Return [X, Y] of the center of cell containing provided text 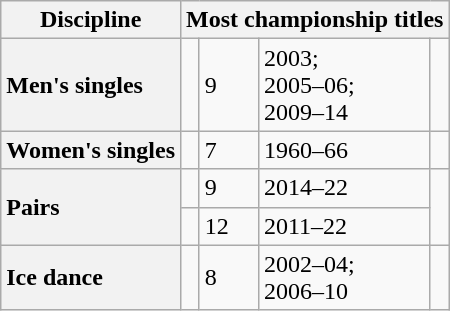
12 [228, 226]
1960–66 [344, 150]
2014–22 [344, 188]
Discipline [91, 20]
2003;2005–06;2009–14 [344, 85]
2002–04;2006–10 [344, 278]
Men's singles [91, 85]
Most championship titles [315, 20]
2011–22 [344, 226]
8 [228, 278]
7 [228, 150]
Pairs [91, 207]
Women's singles [91, 150]
Ice dance [91, 278]
